Search for the cell housing the specified text and yield its (x, y) center coordinate. 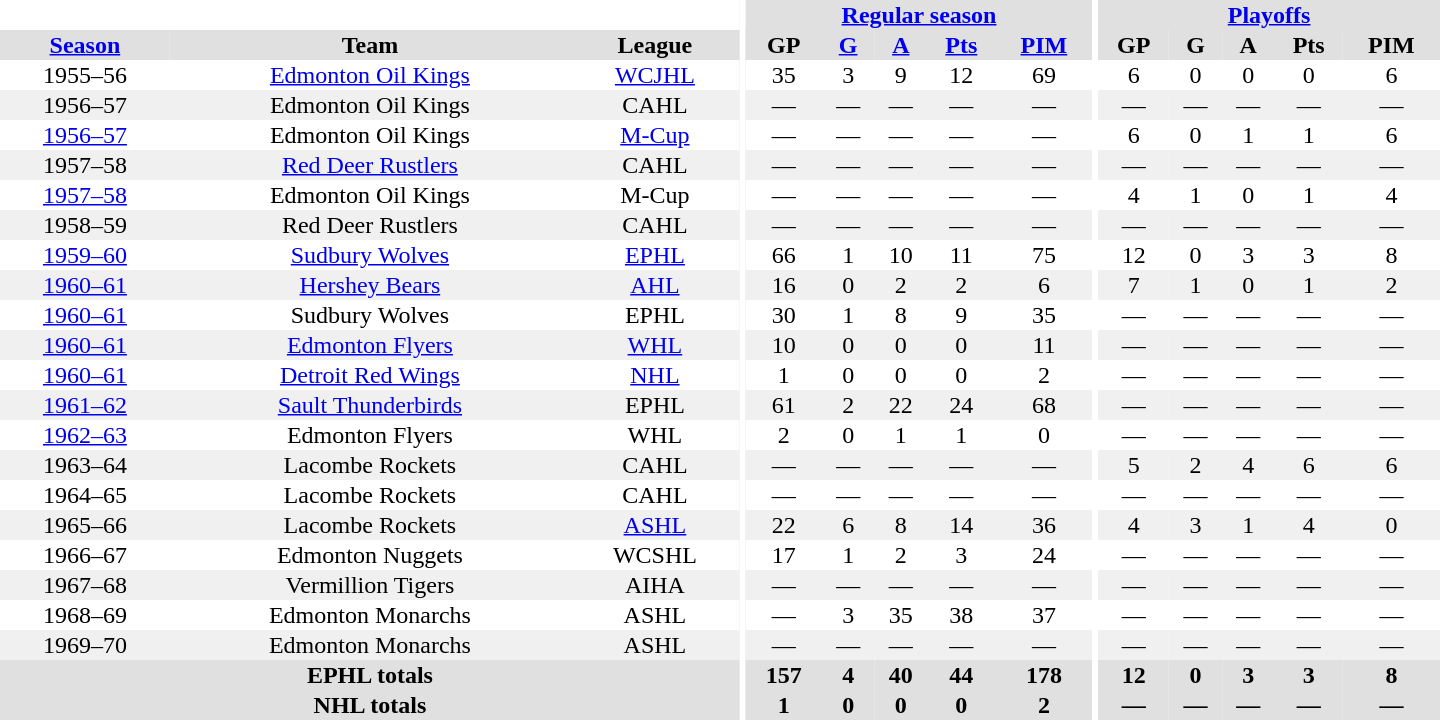
66 (784, 255)
5 (1134, 465)
1963–64 (85, 465)
Regular season (920, 15)
1969–70 (85, 645)
1962–63 (85, 435)
1967–68 (85, 585)
NHL (655, 375)
WCSHL (655, 555)
44 (961, 675)
16 (784, 285)
157 (784, 675)
1955–56 (85, 75)
Sault Thunderbirds (370, 405)
Vermillion Tigers (370, 585)
30 (784, 315)
NHL totals (370, 705)
1964–65 (85, 495)
WCJHL (655, 75)
Hershey Bears (370, 285)
7 (1134, 285)
Playoffs (1269, 15)
1959–60 (85, 255)
EPHL totals (370, 675)
61 (784, 405)
17 (784, 555)
1961–62 (85, 405)
40 (900, 675)
178 (1044, 675)
14 (961, 525)
AIHA (655, 585)
1958–59 (85, 225)
1968–69 (85, 615)
36 (1044, 525)
75 (1044, 255)
League (655, 45)
AHL (655, 285)
37 (1044, 615)
Team (370, 45)
Season (85, 45)
Detroit Red Wings (370, 375)
1966–67 (85, 555)
1965–66 (85, 525)
Edmonton Nuggets (370, 555)
68 (1044, 405)
38 (961, 615)
69 (1044, 75)
